Scan for the cell matching the given text and deliver its (X, Y) coordinate at center. 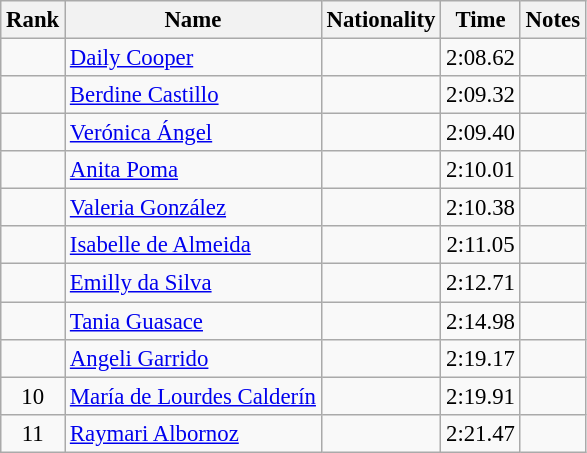
Anita Poma (194, 170)
2:10.01 (481, 170)
11 (33, 433)
Emilly da Silva (194, 283)
Valeria González (194, 208)
10 (33, 396)
Notes (552, 20)
Rank (33, 20)
Verónica Ángel (194, 133)
2:09.32 (481, 95)
Nationality (380, 20)
2:10.38 (481, 208)
Daily Cooper (194, 58)
2:21.47 (481, 433)
Tania Guasace (194, 321)
2:09.40 (481, 133)
2:19.17 (481, 358)
2:19.91 (481, 396)
Time (481, 20)
Isabelle de Almeida (194, 245)
2:12.71 (481, 283)
Name (194, 20)
María de Lourdes Calderín (194, 396)
Berdine Castillo (194, 95)
2:11.05 (481, 245)
2:14.98 (481, 321)
2:08.62 (481, 58)
Raymari Albornoz (194, 433)
Angeli Garrido (194, 358)
